Search for the cell housing the specified text and yield its [x, y] center coordinate. 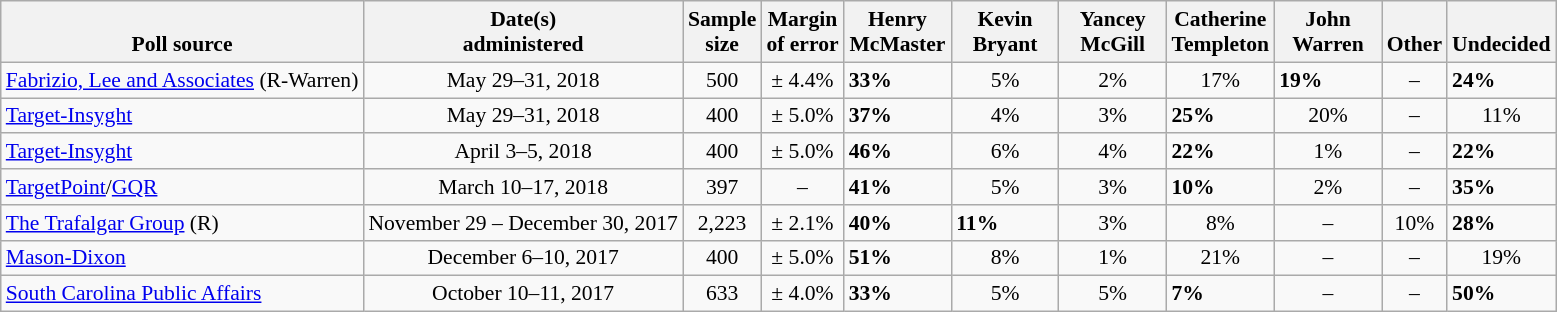
24% [1501, 80]
50% [1501, 294]
South Carolina Public Affairs [182, 294]
Mason-Dixon [182, 258]
December 6–10, 2017 [522, 258]
500 [722, 80]
46% [898, 152]
March 10–17, 2018 [522, 187]
Other [1414, 32]
633 [722, 294]
28% [1501, 223]
7% [1220, 294]
TargetPoint/GQR [182, 187]
Catherine Templeton [1220, 32]
Date(s)administered [522, 32]
17% [1220, 80]
Marginof error [802, 32]
Yancey McGill [1113, 32]
20% [1328, 116]
41% [898, 187]
± 4.4% [802, 80]
Samplesize [722, 32]
± 2.1% [802, 223]
April 3–5, 2018 [522, 152]
Fabrizio, Lee and Associates (R-Warren) [182, 80]
37% [898, 116]
25% [1220, 116]
Kevin Bryant [1005, 32]
397 [722, 187]
Undecided [1501, 32]
The Trafalgar Group (R) [182, 223]
November 29 – December 30, 2017 [522, 223]
35% [1501, 187]
51% [898, 258]
Henry McMaster [898, 32]
6% [1005, 152]
John Warren [1328, 32]
October 10–11, 2017 [522, 294]
40% [898, 223]
21% [1220, 258]
± 4.0% [802, 294]
Poll source [182, 32]
2,223 [722, 223]
